Determine the [x, y] coordinate at the center of the cell enclosing the given text.  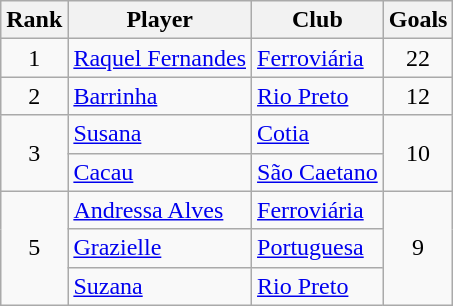
Susana [160, 134]
10 [418, 153]
Suzana [160, 286]
Cacau [160, 172]
Andressa Alves [160, 210]
Player [160, 20]
5 [34, 248]
1 [34, 58]
9 [418, 248]
2 [34, 96]
Cotia [318, 134]
Rank [34, 20]
Barrinha [160, 96]
3 [34, 153]
12 [418, 96]
São Caetano [318, 172]
Portuguesa [318, 248]
Club [318, 20]
22 [418, 58]
Grazielle [160, 248]
Raquel Fernandes [160, 58]
Goals [418, 20]
